Identify which cell holds the provided text, then report its [x, y] central coordinate. 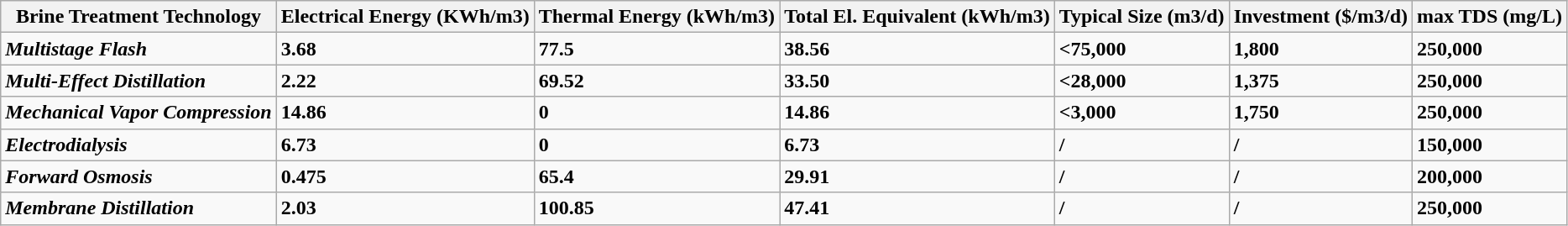
77.5 [656, 49]
29.91 [917, 176]
Investment ($/m3/d) [1320, 17]
0.475 [405, 176]
38.56 [917, 49]
Thermal Energy (kWh/m3) [656, 17]
Multistage Flash [139, 49]
max TDS (mg/L) [1490, 17]
47.41 [917, 208]
2.03 [405, 208]
3.68 [405, 49]
Typical Size (m3/d) [1142, 17]
2.22 [405, 81]
200,000 [1490, 176]
Electrical Energy (KWh/m3) [405, 17]
Total El. Equivalent (kWh/m3) [917, 17]
1,800 [1320, 49]
Mechanical Vapor Compression [139, 113]
Multi-Effect Distillation [139, 81]
<28,000 [1142, 81]
1,750 [1320, 113]
33.50 [917, 81]
69.52 [656, 81]
100.85 [656, 208]
Membrane Distillation [139, 208]
65.4 [656, 176]
<75,000 [1142, 49]
1,375 [1320, 81]
<3,000 [1142, 113]
150,000 [1490, 145]
Forward Osmosis [139, 176]
Electrodialysis [139, 145]
Brine Treatment Technology [139, 17]
